For the text-containing cell, return its midpoint in (X, Y) coordinate format. 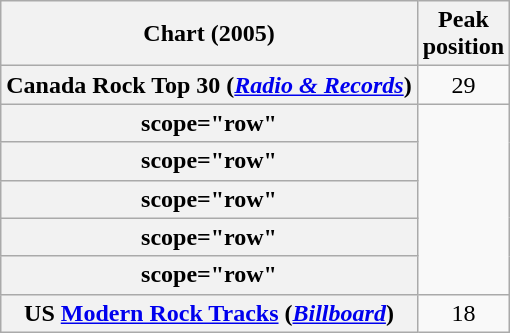
Canada Rock Top 30 (Radio & Records) (209, 85)
Peakposition (463, 34)
Chart (2005) (209, 34)
29 (463, 85)
US Modern Rock Tracks (Billboard) (209, 313)
18 (463, 313)
